Search for the cell housing the specified text and yield its (X, Y) center coordinate. 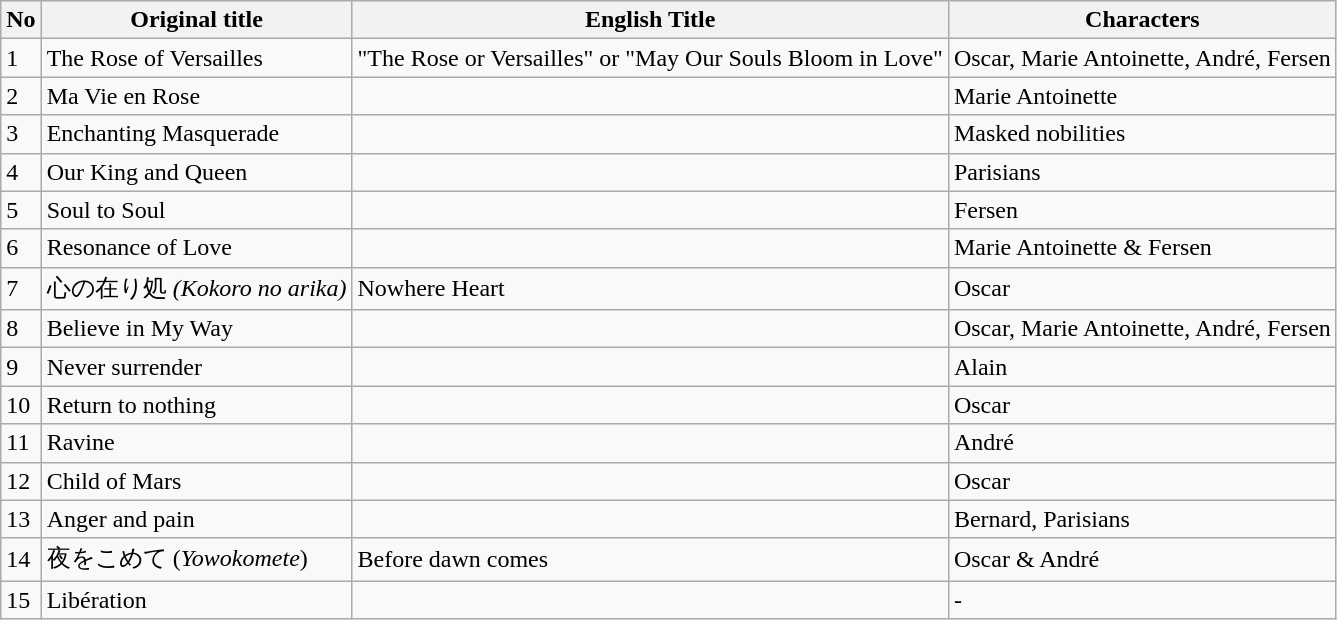
3 (21, 134)
Libération (196, 600)
11 (21, 443)
Nowhere Heart (650, 288)
Ravine (196, 443)
Fersen (1142, 210)
15 (21, 600)
7 (21, 288)
Anger and pain (196, 519)
Ma Vie en Rose (196, 96)
Child of Mars (196, 481)
Original title (196, 20)
No (21, 20)
Marie Antoinette & Fersen (1142, 248)
Alain (1142, 367)
The Rose of Versailles (196, 58)
André (1142, 443)
13 (21, 519)
Parisians (1142, 172)
Resonance of Love (196, 248)
4 (21, 172)
10 (21, 405)
14 (21, 560)
8 (21, 329)
Never surrender (196, 367)
1 (21, 58)
夜をこめて (Yowokomete) (196, 560)
Before dawn comes (650, 560)
English Title (650, 20)
Marie Antoinette (1142, 96)
Characters (1142, 20)
心の在り処 (Kokoro no arika) (196, 288)
6 (21, 248)
5 (21, 210)
Oscar & André (1142, 560)
2 (21, 96)
Bernard, Parisians (1142, 519)
Our King and Queen (196, 172)
9 (21, 367)
12 (21, 481)
Soul to Soul (196, 210)
Enchanting Masquerade (196, 134)
"The Rose or Versailles" or "May Our Souls Bloom in Love" (650, 58)
- (1142, 600)
Return to nothing (196, 405)
Masked nobilities (1142, 134)
Believe in My Way (196, 329)
